Find where the given text appears and provide that cell's center as (x, y) coordinate. 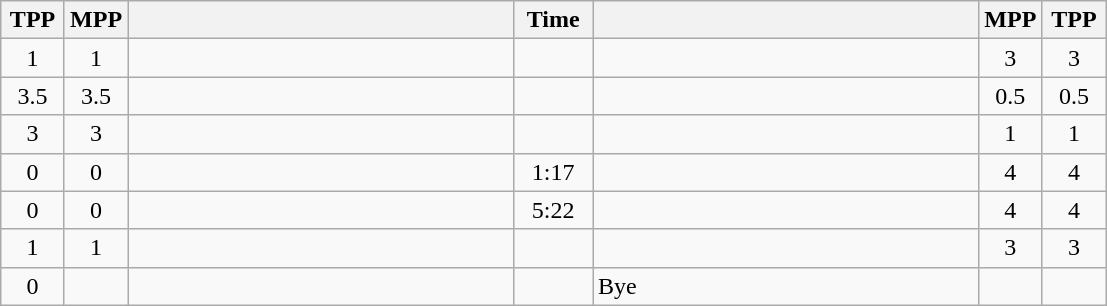
1:17 (554, 172)
5:22 (554, 210)
Time (554, 20)
Bye (785, 286)
